Capture the cell that displays the provided text and extract its (x, y) central coordinate. 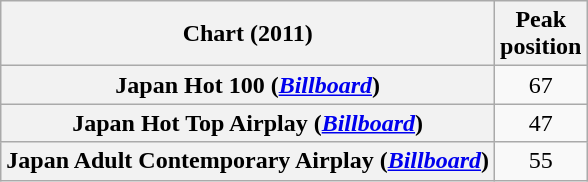
Japan Hot 100 (Billboard) (248, 85)
Japan Hot Top Airplay (Billboard) (248, 123)
55 (541, 161)
Japan Adult Contemporary Airplay (Billboard) (248, 161)
67 (541, 85)
Peakposition (541, 34)
Chart (2011) (248, 34)
47 (541, 123)
